Extract the [X, Y] coordinate from the center of the cell holding the provided text.  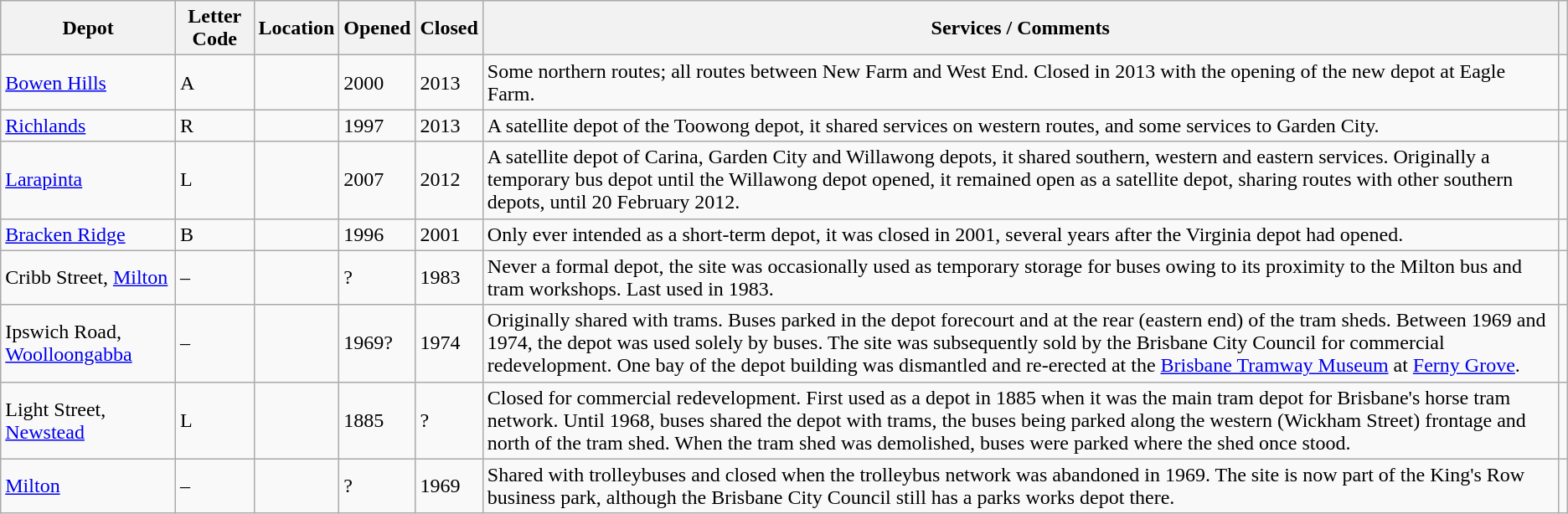
2001 [449, 234]
2012 [449, 180]
Richlands [89, 126]
R [214, 126]
Larapinta [89, 180]
Depot [89, 28]
Light Street, Newstead [89, 420]
Services / Comments [1020, 28]
2000 [377, 82]
Location [297, 28]
1974 [449, 343]
Letter Code [214, 28]
1983 [449, 278]
1997 [377, 126]
Milton [89, 486]
Cribb Street, Milton [89, 278]
B [214, 234]
Opened [377, 28]
Some northern routes; all routes between New Farm and West End. Closed in 2013 with the opening of the new depot at Eagle Farm. [1020, 82]
Bracken Ridge [89, 234]
1969 [449, 486]
2007 [377, 180]
Closed [449, 28]
1996 [377, 234]
A [214, 82]
A satellite depot of the Toowong depot, it shared services on western routes, and some services to Garden City. [1020, 126]
Only ever intended as a short-term depot, it was closed in 2001, several years after the Virginia depot had opened. [1020, 234]
Ipswich Road, Woolloongabba [89, 343]
Bowen Hills [89, 82]
1969? [377, 343]
1885 [377, 420]
